Detect which cell encompasses the target text, then output its (X, Y) center coordinate. 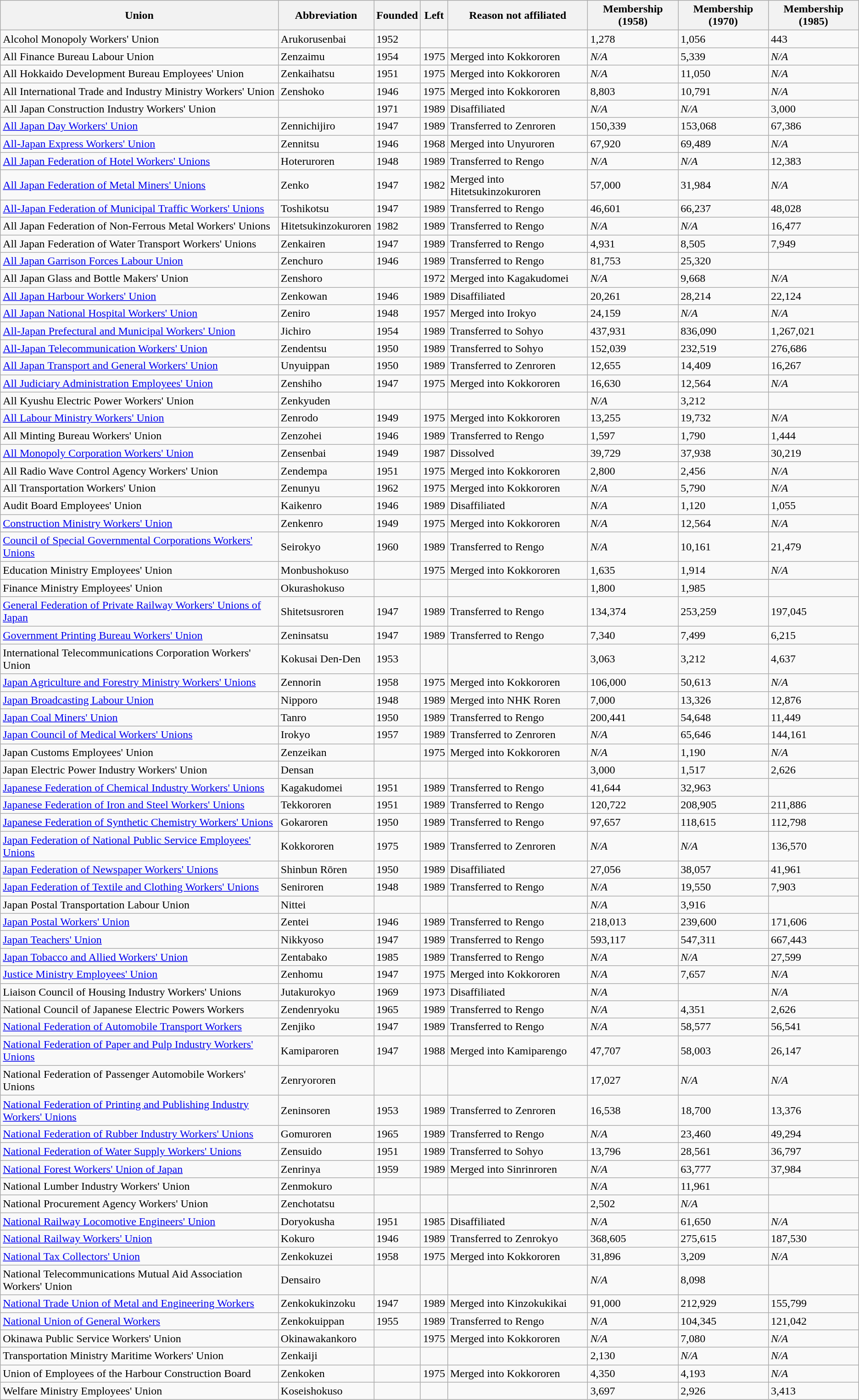
121,042 (813, 1321)
Japanese Federation of Iron and Steel Workers' Unions (139, 805)
All Japan Harbour Workers' Union (139, 296)
54,648 (723, 717)
Okurashokuso (326, 588)
3,063 (633, 659)
Dissolved (518, 453)
200,441 (633, 717)
Membership (1958) (633, 16)
36,797 (813, 1151)
67,920 (633, 144)
All Labour Ministry Workers' Union (139, 418)
38,057 (723, 870)
National Union of General Workers (139, 1321)
12,383 (813, 161)
Unyuippan (326, 366)
Alcohol Monopoly Workers' Union (139, 39)
Hitetsukinzokuroren (326, 226)
Zenrodo (326, 418)
Toshikotsu (326, 208)
Zenzaimu (326, 56)
106,000 (633, 683)
Education Ministry Employees' Union (139, 571)
152,039 (633, 348)
49,294 (813, 1134)
1973 (434, 992)
144,161 (813, 735)
Jichiro (326, 331)
Zenkaiji (326, 1356)
276,686 (813, 348)
Merged into Kinzokukikai (518, 1304)
Nipporo (326, 700)
All Kyushu Electric Power Workers' Union (139, 401)
27,599 (813, 957)
37,984 (813, 1169)
1,267,021 (813, 331)
31,984 (723, 185)
253,259 (723, 611)
136,570 (813, 846)
National Railway Locomotive Engineers' Union (139, 1221)
547,311 (723, 940)
7,949 (813, 244)
16,630 (633, 383)
97,657 (633, 822)
7,080 (723, 1338)
1,190 (723, 752)
Densan (326, 770)
Seirokyo (326, 547)
Shinbun Rōren (326, 870)
19,732 (723, 418)
1,914 (723, 571)
Merged into Sinrinroren (518, 1169)
Monbushokuso (326, 571)
Okinawakankoro (326, 1338)
Arukorusenbai (326, 39)
Construction Ministry Workers' Union (139, 523)
Audit Board Employees' Union (139, 505)
30,219 (813, 453)
63,777 (723, 1169)
41,961 (813, 870)
Japan Teachers' Union (139, 940)
Doryokusha (326, 1221)
104,345 (723, 1321)
1988 (434, 1050)
Zenhomu (326, 974)
39,729 (633, 453)
1968 (434, 144)
1,635 (633, 571)
All Finance Bureau Labour Union (139, 56)
National Federation of Paper and Pulp Industry Workers' Unions (139, 1050)
Zenkoken (326, 1373)
1960 (397, 547)
Zendentsu (326, 348)
Gomuroren (326, 1134)
Zenshiho (326, 383)
All Judiciary Administration Employees' Union (139, 383)
Zeninsatsu (326, 635)
1,278 (633, 39)
All Japan Garrison Forces Labour Union (139, 261)
1,056 (723, 39)
Zenkowan (326, 296)
All International Trade and Industry Ministry Workers' Union (139, 91)
Zensenbai (326, 453)
66,237 (723, 208)
3,697 (633, 1391)
Zensuido (326, 1151)
National Railway Workers' Union (139, 1239)
41,644 (633, 787)
2,456 (723, 470)
Kokuro (326, 1239)
22,124 (813, 296)
Zentei (326, 922)
24,159 (633, 314)
All Japan Federation of Hotel Workers' Unions (139, 161)
58,577 (723, 1027)
3,413 (813, 1391)
37,938 (723, 453)
Membership (1970) (723, 16)
Transferred to Zenrokyo (518, 1239)
Hoteruroren (326, 161)
61,650 (723, 1221)
1,790 (723, 436)
Zenchotatsu (326, 1204)
Japanese Federation of Chemical Industry Workers' Unions (139, 787)
Zeniro (326, 314)
Japan Council of Medical Workers' Unions (139, 735)
13,376 (813, 1110)
National Federation of Rubber Industry Workers' Unions (139, 1134)
25,320 (723, 261)
All Japan Day Workers' Union (139, 126)
Zentabako (326, 957)
Japan Electric Power Industry Workers' Union (139, 770)
91,000 (633, 1304)
232,519 (723, 348)
1952 (397, 39)
13,255 (633, 418)
Zendempa (326, 470)
47,707 (633, 1050)
187,530 (813, 1239)
Kamiparoren (326, 1050)
Abbreviation (326, 16)
Zenko (326, 185)
All Japan Federation of Non-Ferrous Metal Workers' Unions (139, 226)
7,657 (723, 974)
1971 (397, 109)
16,477 (813, 226)
All-Japan Telecommunication Workers' Union (139, 348)
Jutakurokyo (326, 992)
Union (139, 16)
17,027 (633, 1081)
National Federation of Water Supply Workers' Unions (139, 1151)
28,214 (723, 296)
All Japan Transport and General Workers' Union (139, 366)
1972 (434, 279)
2,502 (633, 1204)
All-Japan Prefectural and Municipal Workers' Union (139, 331)
50,613 (723, 683)
Kokkororen (326, 846)
Japan Customs Employees' Union (139, 752)
Zenzohei (326, 436)
Zennichijiro (326, 126)
Zenkenro (326, 523)
1,444 (813, 436)
2,130 (633, 1356)
Government Printing Bureau Workers' Union (139, 635)
443 (813, 39)
20,261 (633, 296)
Zenrinya (326, 1169)
Seniroren (326, 887)
Shitetsusroren (326, 611)
5,790 (723, 488)
1987 (434, 453)
4,351 (723, 1009)
3,916 (723, 905)
National Federation of Printing and Publishing Industry Workers' Unions (139, 1110)
212,929 (723, 1304)
All Minting Bureau Workers' Union (139, 436)
10,791 (723, 91)
National Council of Japanese Electric Powers Workers (139, 1009)
Liaison Council of Housing Industry Workers' Unions (139, 992)
8,803 (633, 91)
Union of Employees of the Harbour Construction Board (139, 1373)
67,386 (813, 126)
57,000 (633, 185)
Justice Ministry Employees' Union (139, 974)
10,161 (723, 547)
Zennorin (326, 683)
2,926 (723, 1391)
Founded (397, 16)
11,961 (723, 1187)
Zenchuro (326, 261)
All Monopoly Corporation Workers' Union (139, 453)
Council of Special Governmental Corporations Workers' Unions (139, 547)
7,340 (633, 635)
56,541 (813, 1027)
31,896 (633, 1256)
Tanro (326, 717)
58,003 (723, 1050)
Irokyo (326, 735)
Kokusai Den-Den (326, 659)
Nikkyoso (326, 940)
All Japan Federation of Metal Miners' Unions (139, 185)
Zendenryoku (326, 1009)
National Trade Union of Metal and Engineering Workers (139, 1304)
1,800 (633, 588)
Zenkokuzei (326, 1256)
1,517 (723, 770)
28,561 (723, 1151)
Zenkokuippan (326, 1321)
1,597 (633, 436)
Densairo (326, 1280)
150,339 (633, 126)
Japan Federation of National Public Service Employees' Unions (139, 846)
All Japan Construction Industry Workers' Union (139, 109)
Japan Postal Transportation Labour Union (139, 905)
Japan Broadcasting Labour Union (139, 700)
6,215 (813, 635)
48,028 (813, 208)
26,147 (813, 1050)
Zenzeikan (326, 752)
Zeninsoren (326, 1110)
Zenshoro (326, 279)
Japan Federation of Textile and Clothing Workers' Unions (139, 887)
Okinawa Public Service Workers' Union (139, 1338)
National Procurement Agency Workers' Union (139, 1204)
7,000 (633, 700)
12,655 (633, 366)
155,799 (813, 1304)
Zenjiko (326, 1027)
1,985 (723, 588)
8,505 (723, 244)
Nittei (326, 905)
All-Japan Federation of Municipal Traffic Workers' Unions (139, 208)
General Federation of Private Railway Workers' Unions of Japan (139, 611)
120,722 (633, 805)
Japan Coal Miners' Union (139, 717)
Merged into Unyuroren (518, 144)
Zenshoko (326, 91)
1962 (397, 488)
16,538 (633, 1110)
Zenmokuro (326, 1187)
19,550 (723, 887)
All Japan Glass and Bottle Makers' Union (139, 279)
Merged into Kagakudomei (518, 279)
Japan Tobacco and Allied Workers' Union (139, 957)
National Federation of Passenger Automobile Workers' Unions (139, 1081)
4,637 (813, 659)
8,098 (723, 1280)
13,796 (633, 1151)
1955 (397, 1321)
Merged into NHK Roren (518, 700)
All Radio Wave Control Agency Workers' Union (139, 470)
All Japan National Hospital Workers' Union (139, 314)
134,374 (633, 611)
275,615 (723, 1239)
11,050 (723, 74)
7,903 (813, 887)
Welfare Ministry Employees' Union (139, 1391)
Merged into Kamiparengo (518, 1050)
21,479 (813, 547)
65,646 (723, 735)
Zenkokukinzoku (326, 1304)
All Transportation Workers' Union (139, 488)
27,056 (633, 870)
593,117 (633, 940)
Japan Agriculture and Forestry Ministry Workers' Unions (139, 683)
Zennitsu (326, 144)
3,209 (723, 1256)
208,905 (723, 805)
National Telecommunications Mutual Aid Association Workers' Union (139, 1280)
18,700 (723, 1110)
197,045 (813, 611)
Kaikenro (326, 505)
16,267 (813, 366)
1959 (397, 1169)
All Hokkaido Development Bureau Employees' Union (139, 74)
112,798 (813, 822)
Merged into Irokyo (518, 314)
69,489 (723, 144)
Kagakudomei (326, 787)
Tekkororen (326, 805)
1969 (397, 992)
32,963 (723, 787)
Transportation Ministry Maritime Workers' Union (139, 1356)
International Telecommunications Corporation Workers' Union (139, 659)
118,615 (723, 822)
Japanese Federation of Synthetic Chemistry Workers' Unions (139, 822)
46,601 (633, 208)
Membership (1985) (813, 16)
Japan Federation of Newspaper Workers' Unions (139, 870)
Reason not affiliated (518, 16)
153,068 (723, 126)
7,499 (723, 635)
National Forest Workers' Union of Japan (139, 1169)
National Lumber Industry Workers' Union (139, 1187)
368,605 (633, 1239)
Japan Postal Workers' Union (139, 922)
Finance Ministry Employees' Union (139, 588)
14,409 (723, 366)
4,931 (633, 244)
All-Japan Express Workers' Union (139, 144)
National Federation of Automobile Transport Workers (139, 1027)
11,449 (813, 717)
National Tax Collectors' Union (139, 1256)
Zenryororen (326, 1081)
Zenkairen (326, 244)
Left (434, 16)
239,600 (723, 922)
81,753 (633, 261)
All Japan Federation of Water Transport Workers' Unions (139, 244)
2,800 (633, 470)
12,876 (813, 700)
1,055 (813, 505)
Zenkaihatsu (326, 74)
171,606 (813, 922)
Zenunyu (326, 488)
9,668 (723, 279)
Koseishokuso (326, 1391)
218,013 (633, 922)
1,120 (723, 505)
13,326 (723, 700)
667,443 (813, 940)
Zenkyuden (326, 401)
4,350 (633, 1373)
Merged into Hitetsukinzokuroren (518, 185)
Gokaroren (326, 822)
836,090 (723, 331)
23,460 (723, 1134)
5,339 (723, 56)
4,193 (723, 1373)
211,886 (813, 805)
437,931 (633, 331)
